Extract the [X, Y] coordinate from the center of the cell holding the provided text.  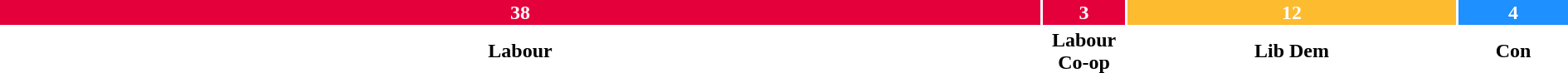
12 [1292, 12]
38 [520, 12]
4 [1513, 12]
3 [1083, 12]
